Return the (X, Y) coordinate for the center point of the cell that contains the specified text.  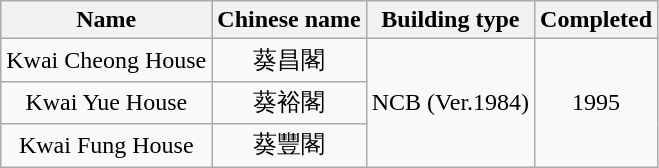
葵豐閣 (289, 146)
1995 (596, 103)
Kwai Cheong House (106, 60)
Kwai Fung House (106, 146)
葵昌閣 (289, 60)
NCB (Ver.1984) (450, 103)
Chinese name (289, 20)
Completed (596, 20)
葵裕閣 (289, 102)
Building type (450, 20)
Kwai Yue House (106, 102)
Name (106, 20)
